Capture the cell that displays the provided text and extract its (X, Y) central coordinate. 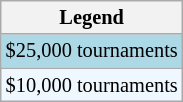
$25,000 tournaments (92, 51)
Legend (92, 17)
$10,000 tournaments (92, 85)
